Provide the [X, Y] coordinate of the cell's center where the given text is located.  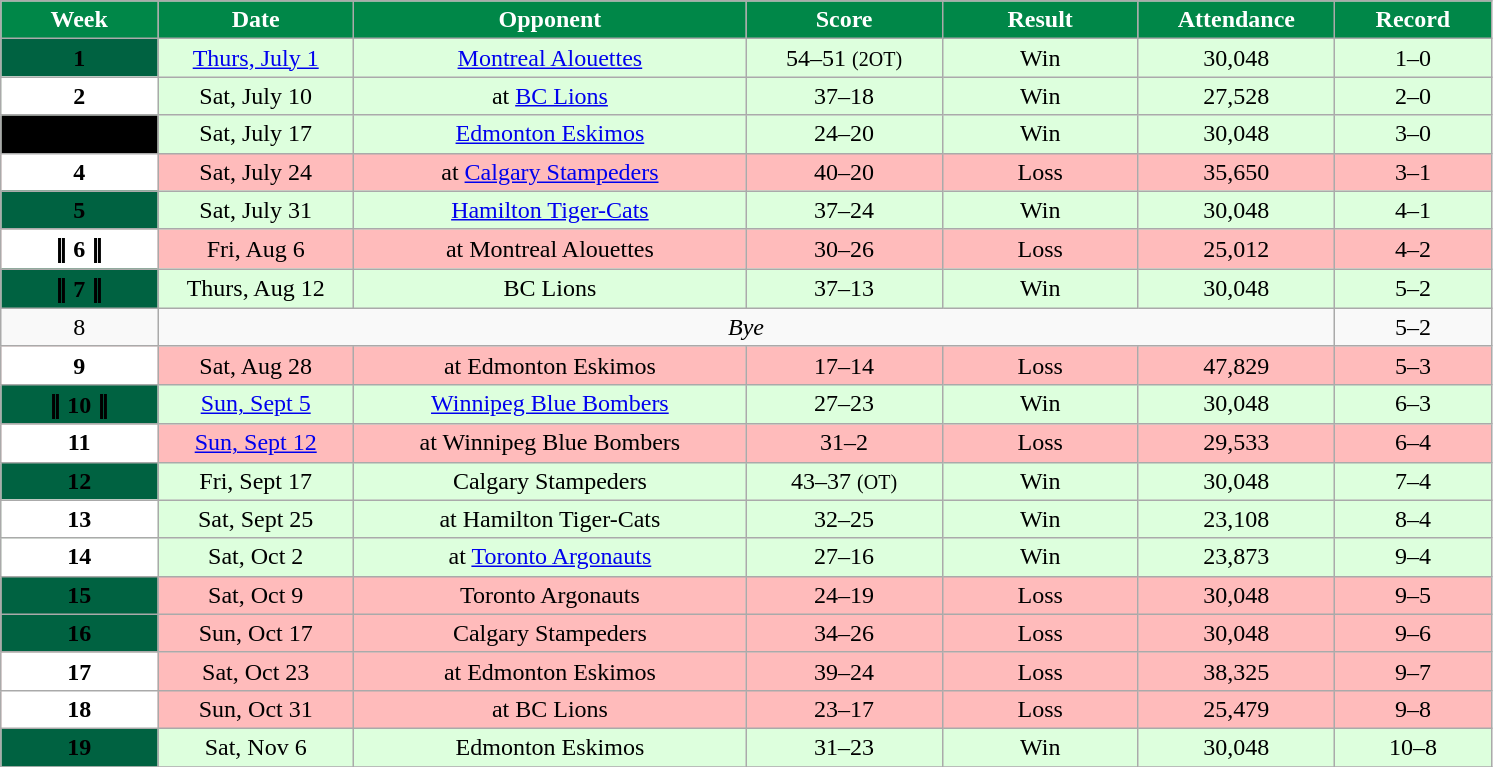
9–6 [1412, 633]
Thurs, July 1 [256, 58]
‖ 7 ‖ [80, 289]
9–7 [1412, 671]
24–19 [844, 595]
‖ 10 ‖ [80, 404]
4–1 [1412, 210]
9–4 [1412, 557]
Opponent [550, 20]
8 [80, 327]
3–0 [1412, 134]
25,479 [1236, 709]
2–0 [1412, 96]
17 [80, 671]
37–24 [844, 210]
13 [80, 519]
Sat, Oct 23 [256, 671]
1–0 [1412, 58]
‖ 6 ‖ [80, 249]
2 [80, 96]
30–26 [844, 249]
Score [844, 20]
34–26 [844, 633]
11 [80, 443]
6–3 [1412, 404]
at Winnipeg Blue Bombers [550, 443]
7–4 [1412, 481]
9–5 [1412, 595]
Fri, Aug 6 [256, 249]
8–4 [1412, 519]
10–8 [1412, 747]
17–14 [844, 365]
14 [80, 557]
38,325 [1236, 671]
24–20 [844, 134]
9 [80, 365]
at Toronto Argonauts [550, 557]
23–17 [844, 709]
40–20 [844, 172]
Sun, Oct 17 [256, 633]
9–8 [1412, 709]
27–16 [844, 557]
29,533 [1236, 443]
15 [80, 595]
12 [80, 481]
Week [80, 20]
Sun, Sept 12 [256, 443]
37–18 [844, 96]
Fri, Sept 17 [256, 481]
Sun, Oct 31 [256, 709]
4 [80, 172]
Record [1412, 20]
25,012 [1236, 249]
37–13 [844, 289]
at Calgary Stampeders [550, 172]
47,829 [1236, 365]
23,873 [1236, 557]
Sat, Oct 2 [256, 557]
Sat, Oct 9 [256, 595]
32–25 [844, 519]
BC Lions [550, 289]
5 [80, 210]
1 [80, 58]
3–1 [1412, 172]
54–51 (2OT) [844, 58]
Sun, Sept 5 [256, 404]
Result [1040, 20]
Sat, Sept 25 [256, 519]
19 [80, 747]
Sat, Aug 28 [256, 365]
35,650 [1236, 172]
Bye [746, 327]
Sat, July 10 [256, 96]
16 [80, 633]
18 [80, 709]
at Hamilton Tiger-Cats [550, 519]
43–37 (OT) [844, 481]
Sat, July 17 [256, 134]
27,528 [1236, 96]
Sat, Nov 6 [256, 747]
Date [256, 20]
4–2 [1412, 249]
Toronto Argonauts [550, 595]
3 [80, 134]
Winnipeg Blue Bombers [550, 404]
Montreal Alouettes [550, 58]
5–3 [1412, 365]
27–23 [844, 404]
23,108 [1236, 519]
Sat, July 31 [256, 210]
39–24 [844, 671]
Thurs, Aug 12 [256, 289]
6–4 [1412, 443]
at Montreal Alouettes [550, 249]
Attendance [1236, 20]
Sat, July 24 [256, 172]
31–2 [844, 443]
Hamilton Tiger-Cats [550, 210]
31–23 [844, 747]
